From the cell containing the given text, extract its center point as [x, y] coordinate. 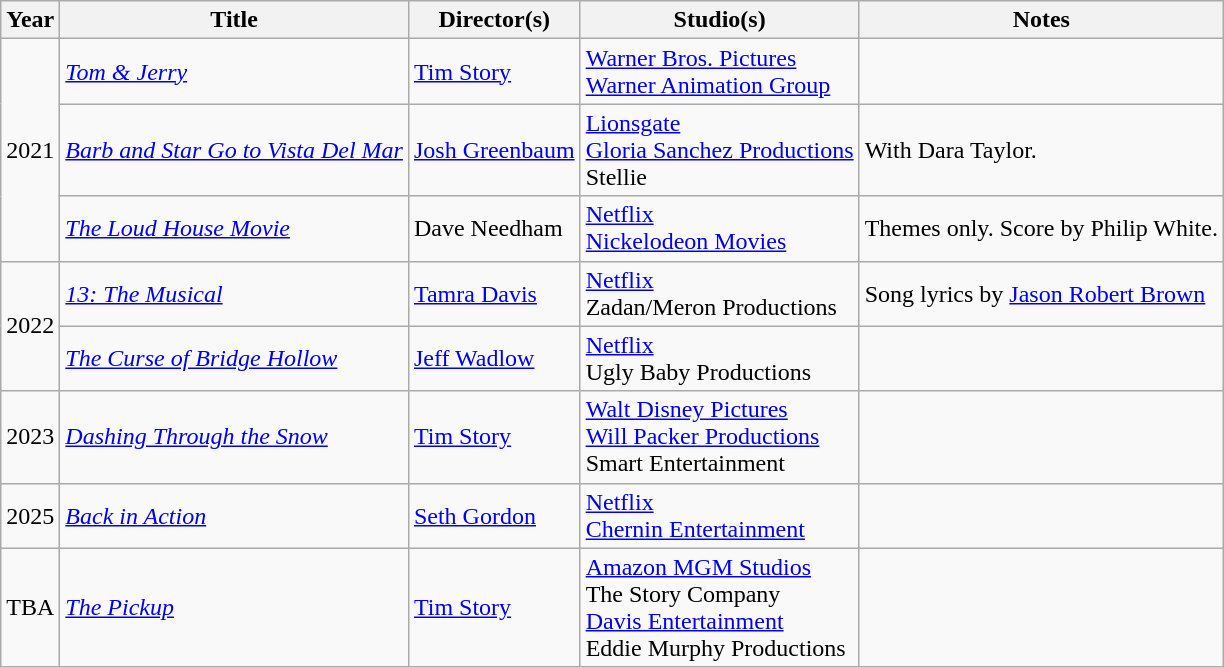
NetflixNickelodeon Movies [720, 228]
Song lyrics by Jason Robert Brown [1041, 294]
NetflixChernin Entertainment [720, 516]
Themes only. Score by Philip White. [1041, 228]
With Dara Taylor. [1041, 150]
NetflixUgly Baby Productions [720, 358]
2025 [30, 516]
Amazon MGM StudiosThe Story CompanyDavis EntertainmentEddie Murphy Productions [720, 608]
13: The Musical [234, 294]
Dashing Through the Snow [234, 437]
The Loud House Movie [234, 228]
Notes [1041, 20]
Josh Greenbaum [494, 150]
LionsgateGloria Sanchez ProductionsStellie [720, 150]
Studio(s) [720, 20]
NetflixZadan/Meron Productions [720, 294]
Tamra Davis [494, 294]
The Curse of Bridge Hollow [234, 358]
Jeff Wadlow [494, 358]
The Pickup [234, 608]
Tom & Jerry [234, 72]
2022 [30, 326]
Warner Bros. PicturesWarner Animation Group [720, 72]
Year [30, 20]
Barb and Star Go to Vista Del Mar [234, 150]
Walt Disney PicturesWill Packer ProductionsSmart Entertainment [720, 437]
Back in Action [234, 516]
2021 [30, 150]
Seth Gordon [494, 516]
Director(s) [494, 20]
2023 [30, 437]
TBA [30, 608]
Title [234, 20]
Dave Needham [494, 228]
